For the text-containing cell, return its midpoint in [X, Y] coordinate format. 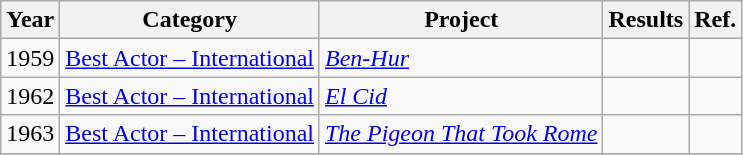
Year [30, 20]
1962 [30, 96]
Project [461, 20]
Ref. [716, 20]
Results [646, 20]
1963 [30, 134]
El Cid [461, 96]
Ben-Hur [461, 58]
1959 [30, 58]
Category [190, 20]
The Pigeon That Took Rome [461, 134]
